Capture the cell that displays the provided text and extract its [X, Y] central coordinate. 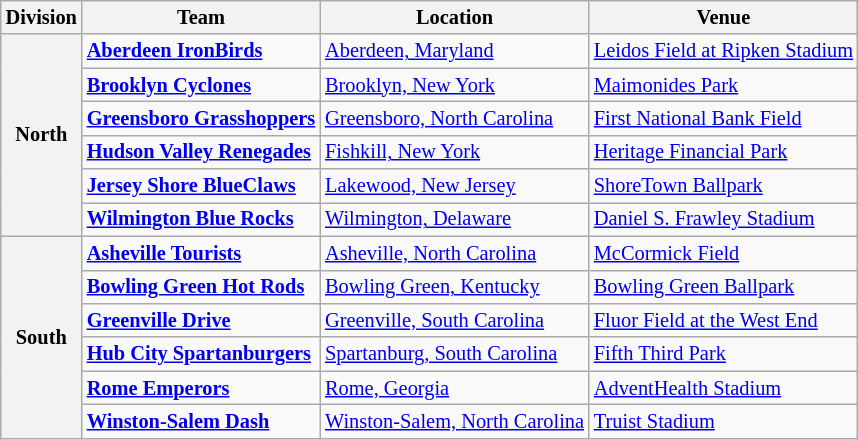
Fishkill, New York [454, 152]
North [42, 135]
AdventHealth Stadium [724, 388]
Daniel S. Frawley Stadium [724, 219]
First National Bank Field [724, 118]
Greensboro, North Carolina [454, 118]
Winston-Salem, North Carolina [454, 421]
Lakewood, New Jersey [454, 186]
Jersey Shore BlueClaws [201, 186]
South [42, 337]
Asheville Tourists [201, 253]
Location [454, 17]
Truist Stadium [724, 421]
ShoreTown Ballpark [724, 186]
Wilmington, Delaware [454, 219]
Hudson Valley Renegades [201, 152]
Asheville, North Carolina [454, 253]
Bowling Green, Kentucky [454, 287]
Team [201, 17]
Aberdeen IronBirds [201, 51]
Greenville Drive [201, 320]
Venue [724, 17]
Leidos Field at Ripken Stadium [724, 51]
Fifth Third Park [724, 354]
Greensboro Grasshoppers [201, 118]
Heritage Financial Park [724, 152]
Bowling Green Ballpark [724, 287]
Spartanburg, South Carolina [454, 354]
Hub City Spartanburgers [201, 354]
Maimonides Park [724, 85]
Brooklyn, New York [454, 85]
Division [42, 17]
Winston-Salem Dash [201, 421]
Aberdeen, Maryland [454, 51]
Fluor Field at the West End [724, 320]
Rome Emperors [201, 388]
McCormick Field [724, 253]
Bowling Green Hot Rods [201, 287]
Wilmington Blue Rocks [201, 219]
Brooklyn Cyclones [201, 85]
Rome, Georgia [454, 388]
Greenville, South Carolina [454, 320]
